Provide the (X, Y) coordinate of the cell's center where the given text is located.  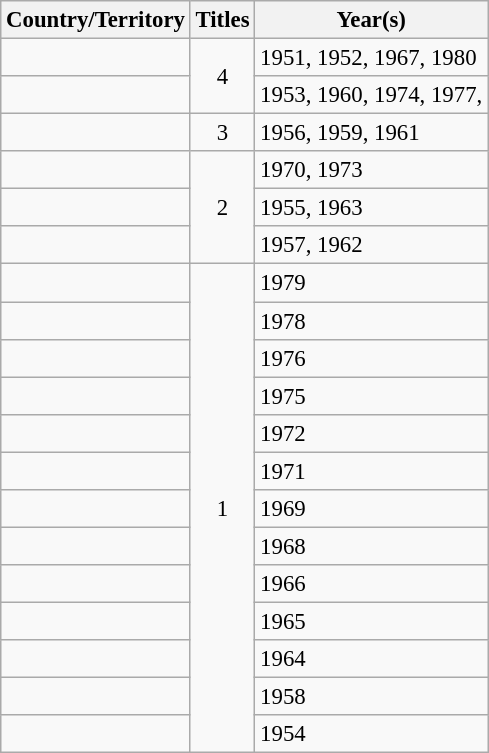
1951, 1952, 1967, 1980 (372, 58)
2 (222, 208)
1965 (372, 621)
1966 (372, 584)
1969 (372, 509)
1955, 1963 (372, 208)
1979 (372, 283)
1957, 1962 (372, 245)
1975 (372, 396)
1 (222, 508)
1970, 1973 (372, 170)
3 (222, 133)
1971 (372, 471)
1958 (372, 697)
1956, 1959, 1961 (372, 133)
1968 (372, 546)
Country/Territory (96, 20)
1953, 1960, 1974, 1977, (372, 95)
4 (222, 76)
1954 (372, 734)
1978 (372, 321)
Year(s) (372, 20)
1964 (372, 659)
Titles (222, 20)
1972 (372, 433)
1976 (372, 358)
